Find where the given text appears and provide that cell's center as (X, Y) coordinate. 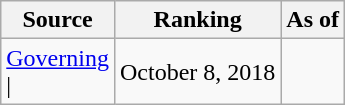
October 8, 2018 (197, 72)
As of (313, 20)
Source (58, 20)
Ranking (197, 20)
Governing| (58, 72)
